Determine the (X, Y) coordinate at the center of the cell enclosing the given text.  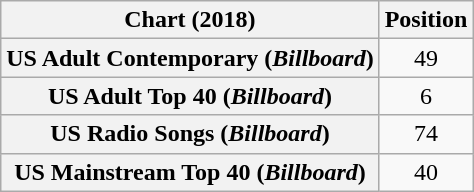
6 (426, 96)
Position (426, 20)
US Mainstream Top 40 (Billboard) (190, 172)
74 (426, 134)
40 (426, 172)
Chart (2018) (190, 20)
US Adult Contemporary (Billboard) (190, 58)
US Radio Songs (Billboard) (190, 134)
49 (426, 58)
US Adult Top 40 (Billboard) (190, 96)
